Return [X, Y] of the center of cell containing provided text 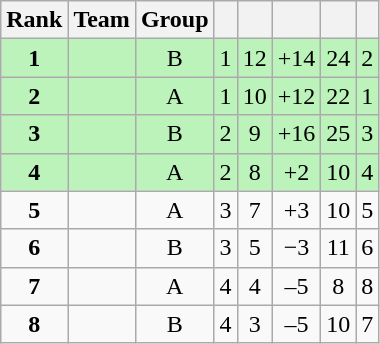
9 [254, 134]
−3 [296, 248]
+3 [296, 210]
11 [338, 248]
24 [338, 58]
25 [338, 134]
+12 [296, 96]
Group [174, 20]
+2 [296, 172]
22 [338, 96]
Team [102, 20]
+16 [296, 134]
12 [254, 58]
Rank [34, 20]
+14 [296, 58]
